Locate the cell with the specified text and output its [x, y] center coordinate. 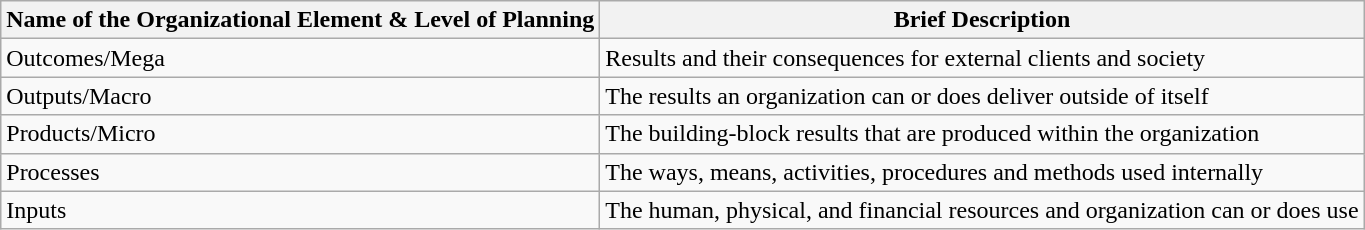
Processes [300, 172]
The ways, means, activities, procedures and methods used internally [982, 172]
The building-block results that are produced within the organization [982, 134]
Outcomes/Mega [300, 58]
Results and their consequences for external clients and society [982, 58]
Products/Micro [300, 134]
Brief Description [982, 20]
Name of the Organizational Element & Level of Planning [300, 20]
Inputs [300, 210]
The human, physical, and financial resources and organization can or does use [982, 210]
Outputs/Macro [300, 96]
The results an organization can or does deliver outside of itself [982, 96]
